Search for the cell housing the specified text and yield its (X, Y) center coordinate. 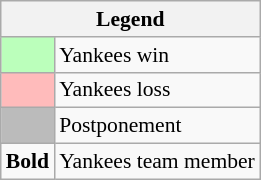
Bold (28, 162)
Yankees loss (157, 90)
Legend (130, 19)
Postponement (157, 126)
Yankees win (157, 55)
Yankees team member (157, 162)
